Extract the [X, Y] coordinate from the center of the cell holding the provided text.  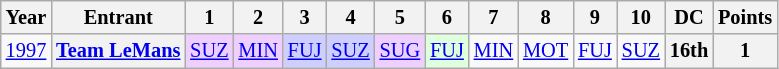
Entrant [118, 17]
6 [447, 17]
5 [400, 17]
DC [689, 17]
Year [26, 17]
1997 [26, 51]
8 [546, 17]
16th [689, 51]
Points [745, 17]
SUG [400, 51]
3 [305, 17]
10 [641, 17]
4 [350, 17]
2 [258, 17]
Team LeMans [118, 51]
MOT [546, 51]
9 [595, 17]
7 [494, 17]
